From the cell containing the given text, extract its center point as (X, Y) coordinate. 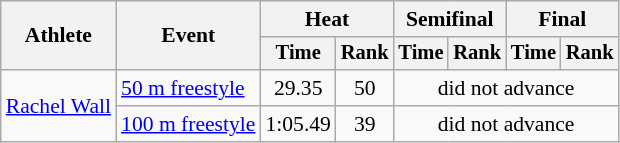
Event (188, 36)
Semifinal (450, 19)
Rachel Wall (58, 106)
29.35 (298, 88)
50 (365, 88)
Heat (326, 19)
Athlete (58, 36)
39 (365, 124)
50 m freestyle (188, 88)
100 m freestyle (188, 124)
Final (562, 19)
1:05.49 (298, 124)
